Detect which cell encompasses the target text, then output its [X, Y] center coordinate. 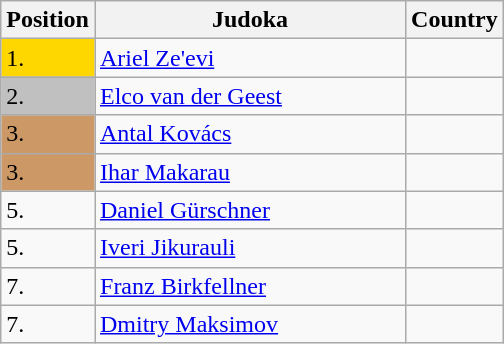
Country [455, 20]
2. [48, 96]
1. [48, 58]
Daniel Gürschner [250, 210]
Antal Kovács [250, 134]
Iveri Jikurauli [250, 248]
Elco van der Geest [250, 96]
Ihar Makarau [250, 172]
Franz Birkfellner [250, 286]
Position [48, 20]
Ariel Ze'evi [250, 58]
Judoka [250, 20]
Dmitry Maksimov [250, 324]
